Output the (X, Y) coordinate of the center of the cell containing the given text.  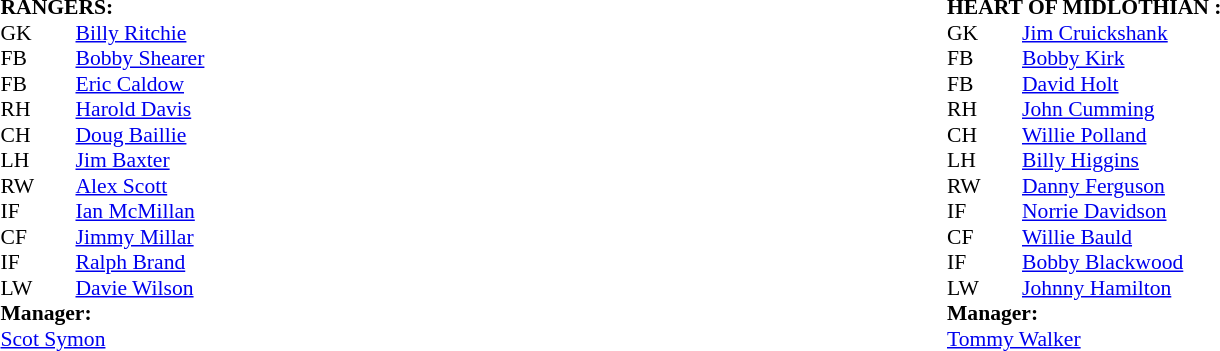
Harold Davis (140, 109)
Ian McMillan (140, 211)
Jim Baxter (140, 161)
Bobby Shearer (140, 59)
Jimmy Millar (140, 237)
Billy Ritchie (140, 33)
Eric Caldow (140, 84)
Doug Baillie (140, 135)
Alex Scott (140, 186)
Ralph Brand (140, 263)
Davie Wilson (140, 288)
Manager: (102, 313)
